Locate the cell with the specified text and output its [x, y] center coordinate. 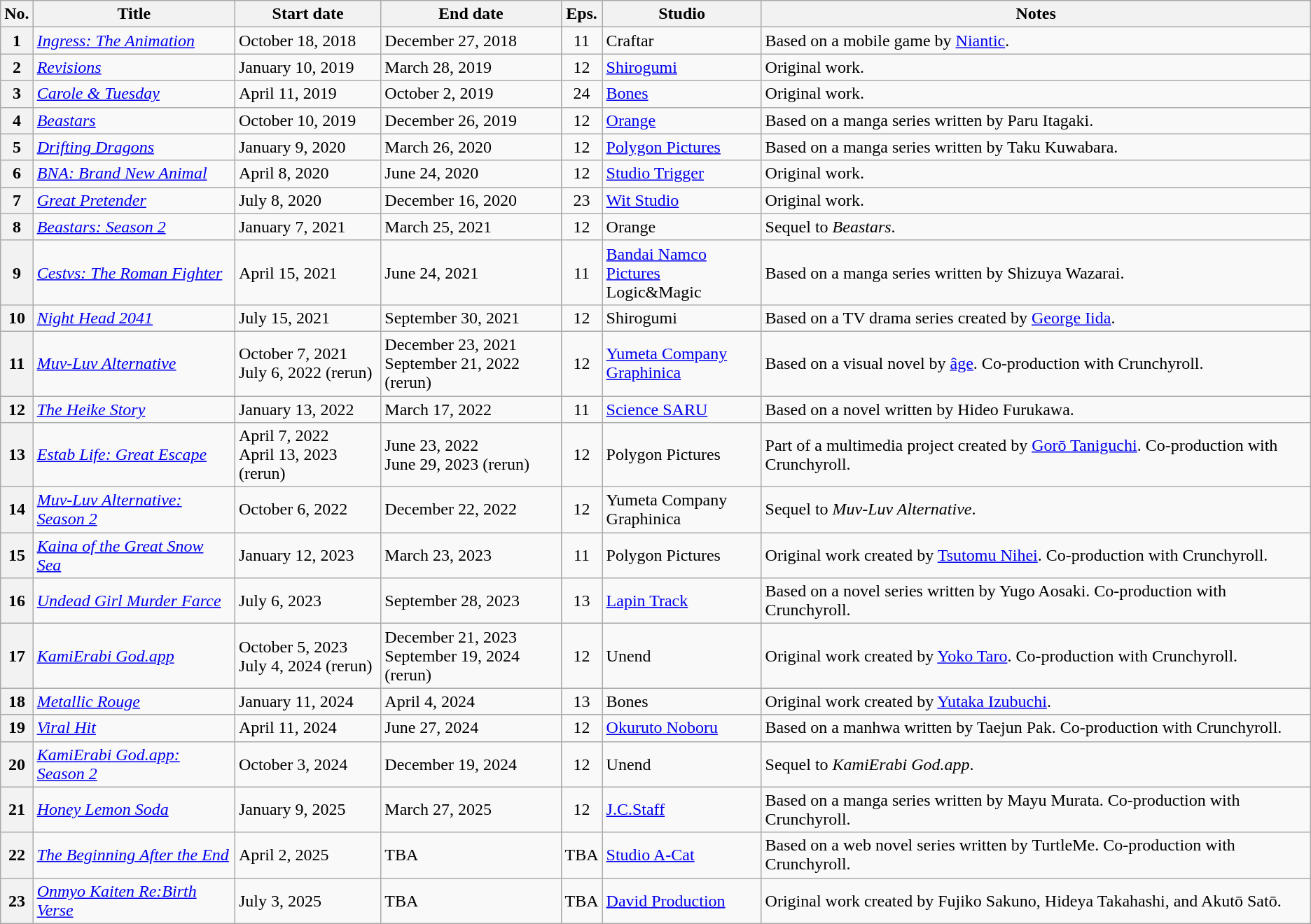
Metallic Rouge [134, 701]
Bandai Namco PicturesLogic&Magic [682, 272]
Studio [682, 14]
Craftar [682, 41]
Based on a manga series written by Taku Kuwabara. [1036, 147]
Beastars [134, 120]
Sequel to Beastars. [1036, 227]
5 [17, 147]
Onmyo Kaiten Re:Birth Verse [134, 900]
Title [134, 14]
Based on a web novel series written by TurtleMe. Co-production with Crunchyroll. [1036, 855]
December 21, 2023September 19, 2024 (rerun) [471, 656]
Wit Studio [682, 200]
10 [17, 318]
October 6, 2022 [307, 510]
14 [17, 510]
Carole & Tuesday [134, 94]
January 9, 2025 [307, 809]
Cestvs: The Roman Fighter [134, 272]
April 4, 2024 [471, 701]
Based on a mobile game by Niantic. [1036, 41]
No. [17, 14]
KamiErabi God.app: Season 2 [134, 764]
April 11, 2019 [307, 94]
Beastars: Season 2 [134, 227]
Original work created by Fujiko Sakuno, Hideya Takahashi, and Akutō Satō. [1036, 900]
15 [17, 556]
March 27, 2025 [471, 809]
January 9, 2020 [307, 147]
Based on a TV drama series created by George Iida. [1036, 318]
January 12, 2023 [307, 556]
Notes [1036, 14]
March 23, 2023 [471, 556]
December 16, 2020 [471, 200]
April 8, 2020 [307, 174]
Part of a multimedia project created by Gorō Taniguchi. Co-production with Crunchyroll. [1036, 455]
Drifting Dragons [134, 147]
January 13, 2022 [307, 409]
June 27, 2024 [471, 728]
January 7, 2021 [307, 227]
Night Head 2041 [134, 318]
July 6, 2023 [307, 601]
19 [17, 728]
October 7, 2021July 6, 2022 (rerun) [307, 363]
March 26, 2020 [471, 147]
Original work created by Yoko Taro. Co-production with Crunchyroll. [1036, 656]
7 [17, 200]
8 [17, 227]
Science SARU [682, 409]
Estab Life: Great Escape [134, 455]
Eps. [581, 14]
Start date [307, 14]
April 7, 2022April 13, 2023 (rerun) [307, 455]
20 [17, 764]
22 [17, 855]
Studio A-Cat [682, 855]
KamiErabi God.app [134, 656]
J.C.Staff [682, 809]
March 17, 2022 [471, 409]
October 18, 2018 [307, 41]
April 2, 2025 [307, 855]
January 11, 2024 [307, 701]
Sequel to KamiErabi God.app. [1036, 764]
July 15, 2021 [307, 318]
Muv-Luv Alternative [134, 363]
January 10, 2019 [307, 67]
18 [17, 701]
Based on a manga series written by Paru Itagaki. [1036, 120]
October 5, 2023July 4, 2024 (rerun) [307, 656]
October 2, 2019 [471, 94]
September 28, 2023 [471, 601]
October 3, 2024 [307, 764]
Based on a visual novel by âge. Co-production with Crunchyroll. [1036, 363]
Based on a manga series written by Shizuya Wazarai. [1036, 272]
Viral Hit [134, 728]
December 26, 2019 [471, 120]
3 [17, 94]
24 [581, 94]
June 24, 2020 [471, 174]
Undead Girl Murder Farce [134, 601]
April 15, 2021 [307, 272]
June 24, 2021 [471, 272]
17 [17, 656]
BNA: Brand New Animal [134, 174]
June 23, 2022June 29, 2023 (rerun) [471, 455]
Honey Lemon Soda [134, 809]
21 [17, 809]
Revisions [134, 67]
December 19, 2024 [471, 764]
End date [471, 14]
4 [17, 120]
December 22, 2022 [471, 510]
July 8, 2020 [307, 200]
Ingress: The Animation [134, 41]
16 [17, 601]
December 27, 2018 [471, 41]
1 [17, 41]
Great Pretender [134, 200]
The Heike Story [134, 409]
Based on a novel written by Hideo Furukawa. [1036, 409]
Based on a manhwa written by Taejun Pak. Co-production with Crunchyroll. [1036, 728]
April 11, 2024 [307, 728]
Muv-Luv Alternative: Season 2 [134, 510]
6 [17, 174]
Studio Trigger [682, 174]
March 28, 2019 [471, 67]
Sequel to Muv-Luv Alternative. [1036, 510]
Original work created by Tsutomu Nihei. Co-production with Crunchyroll. [1036, 556]
July 3, 2025 [307, 900]
The Beginning After the End [134, 855]
Original work created by Yutaka Izubuchi. [1036, 701]
Based on a manga series written by Mayu Murata. Co-production with Crunchyroll. [1036, 809]
Based on a novel series written by Yugo Aosaki. Co-production with Crunchyroll. [1036, 601]
September 30, 2021 [471, 318]
2 [17, 67]
Okuruto Noboru [682, 728]
David Production [682, 900]
Lapin Track [682, 601]
9 [17, 272]
October 10, 2019 [307, 120]
March 25, 2021 [471, 227]
December 23, 2021September 21, 2022 (rerun) [471, 363]
Kaina of the Great Snow Sea [134, 556]
